Return the [x, y] coordinate for the center point of the cell that contains the specified text.  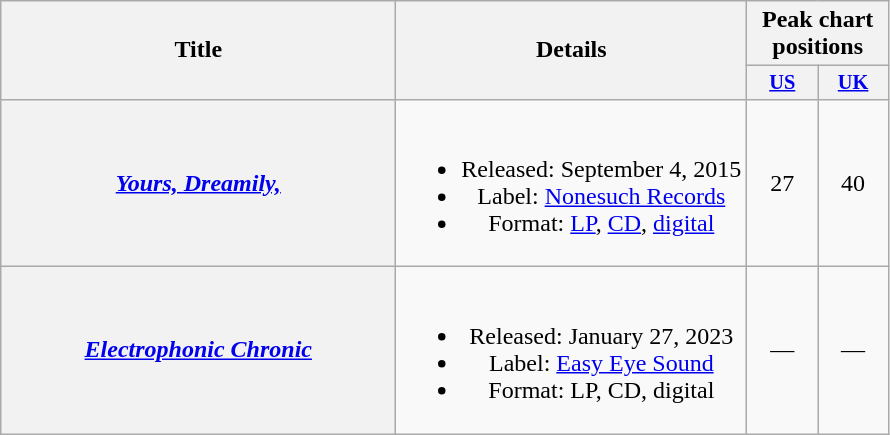
Released: September 4, 2015Label: Nonesuch RecordsFormat: LP, CD, digital [572, 182]
Details [572, 50]
40 [854, 182]
US [782, 83]
Yours, Dreamily, [198, 182]
27 [782, 182]
Electrophonic Chronic [198, 350]
Title [198, 50]
Released: January 27, 2023Label: Easy Eye SoundFormat: LP, CD, digital [572, 350]
UK [854, 83]
Peak chart positions [818, 34]
